Output the [x, y] coordinate of the center of the cell containing the given text.  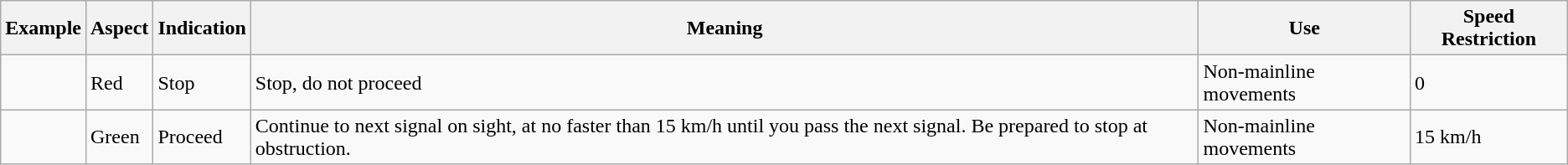
Continue to next signal on sight, at no faster than 15 km/h until you pass the next signal. Be prepared to stop at obstruction. [725, 137]
Indication [202, 28]
Green [119, 137]
Use [1305, 28]
Example [44, 28]
Speed Restriction [1489, 28]
Stop, do not proceed [725, 82]
Red [119, 82]
Meaning [725, 28]
0 [1489, 82]
Proceed [202, 137]
Stop [202, 82]
15 km/h [1489, 137]
Aspect [119, 28]
